Locate the cell with the specified text and output its [x, y] center coordinate. 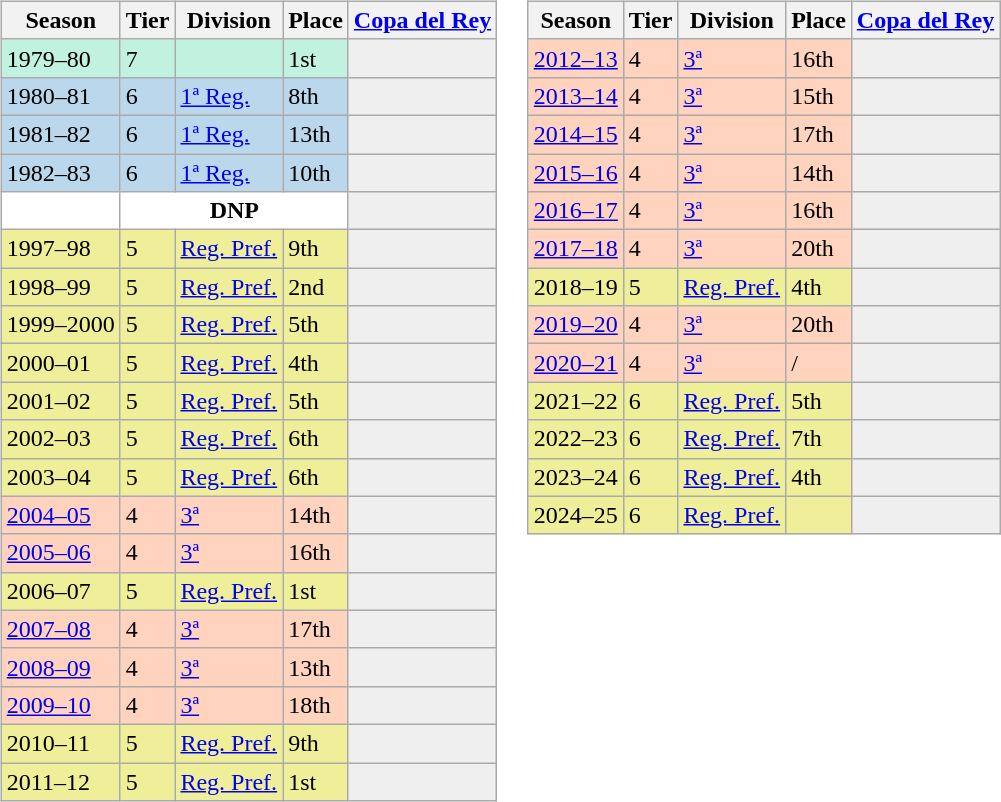
2008–09 [60, 667]
2009–10 [60, 705]
2024–25 [576, 515]
2010–11 [60, 743]
2004–05 [60, 515]
1980–81 [60, 96]
1999–2000 [60, 325]
2005–06 [60, 553]
/ [819, 363]
1998–99 [60, 287]
2018–19 [576, 287]
DNP [234, 211]
2012–13 [576, 58]
8th [316, 96]
2001–02 [60, 401]
2019–20 [576, 325]
2021–22 [576, 401]
2006–07 [60, 591]
2016–17 [576, 211]
2000–01 [60, 363]
1981–82 [60, 134]
2020–21 [576, 363]
2007–08 [60, 629]
2015–16 [576, 173]
2002–03 [60, 439]
1997–98 [60, 249]
2011–12 [60, 781]
2014–15 [576, 134]
15th [819, 96]
7th [819, 439]
18th [316, 705]
2022–23 [576, 439]
2nd [316, 287]
1979–80 [60, 58]
7 [148, 58]
2013–14 [576, 96]
10th [316, 173]
2003–04 [60, 477]
1982–83 [60, 173]
2023–24 [576, 477]
2017–18 [576, 249]
